Determine the [X, Y] coordinate at the center of the cell enclosing the given text.  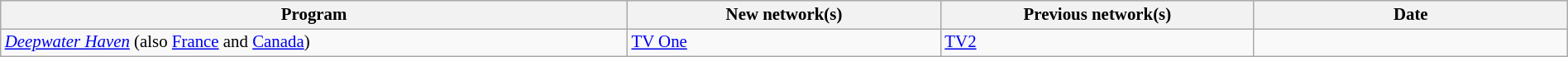
Program [314, 15]
Date [1411, 15]
New network(s) [784, 15]
TV One [784, 42]
TV2 [1097, 42]
Previous network(s) [1097, 15]
Deepwater Haven (also France and Canada) [314, 42]
